Extract the (X, Y) coordinate from the center of the cell holding the provided text.  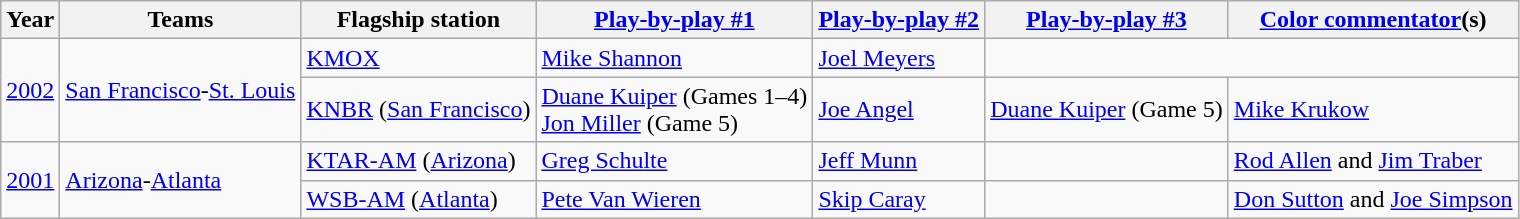
Teams (180, 20)
Play-by-play #3 (1107, 20)
Play-by-play #1 (674, 20)
Mike Shannon (674, 58)
Color commentator(s) (1373, 20)
San Francisco-St. Louis (180, 90)
KTAR-AM (Arizona) (418, 161)
Play-by-play #2 (899, 20)
Greg Schulte (674, 161)
Pete Van Wieren (674, 199)
Duane Kuiper (Games 1–4)Jon Miller (Game 5) (674, 110)
Jeff Munn (899, 161)
WSB-AM (Atlanta) (418, 199)
Arizona-Atlanta (180, 180)
Year (30, 20)
KNBR (San Francisco) (418, 110)
Mike Krukow (1373, 110)
Skip Caray (899, 199)
KMOX (418, 58)
2001 (30, 180)
Flagship station (418, 20)
2002 (30, 90)
Joel Meyers (899, 58)
Joe Angel (899, 110)
Don Sutton and Joe Simpson (1373, 199)
Duane Kuiper (Game 5) (1107, 110)
Rod Allen and Jim Traber (1373, 161)
